Capture the cell that displays the provided text and extract its (X, Y) central coordinate. 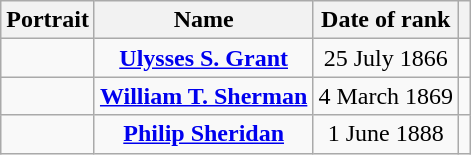
Ulysses S. Grant (203, 58)
4 March 1869 (386, 96)
Philip Sheridan (203, 134)
25 July 1866 (386, 58)
1 June 1888 (386, 134)
Name (203, 20)
Date of rank (386, 20)
Portrait (48, 20)
William T. Sherman (203, 96)
